Pinpoint the cell where the given text exists, returning its [x, y] midpoint coordinate. 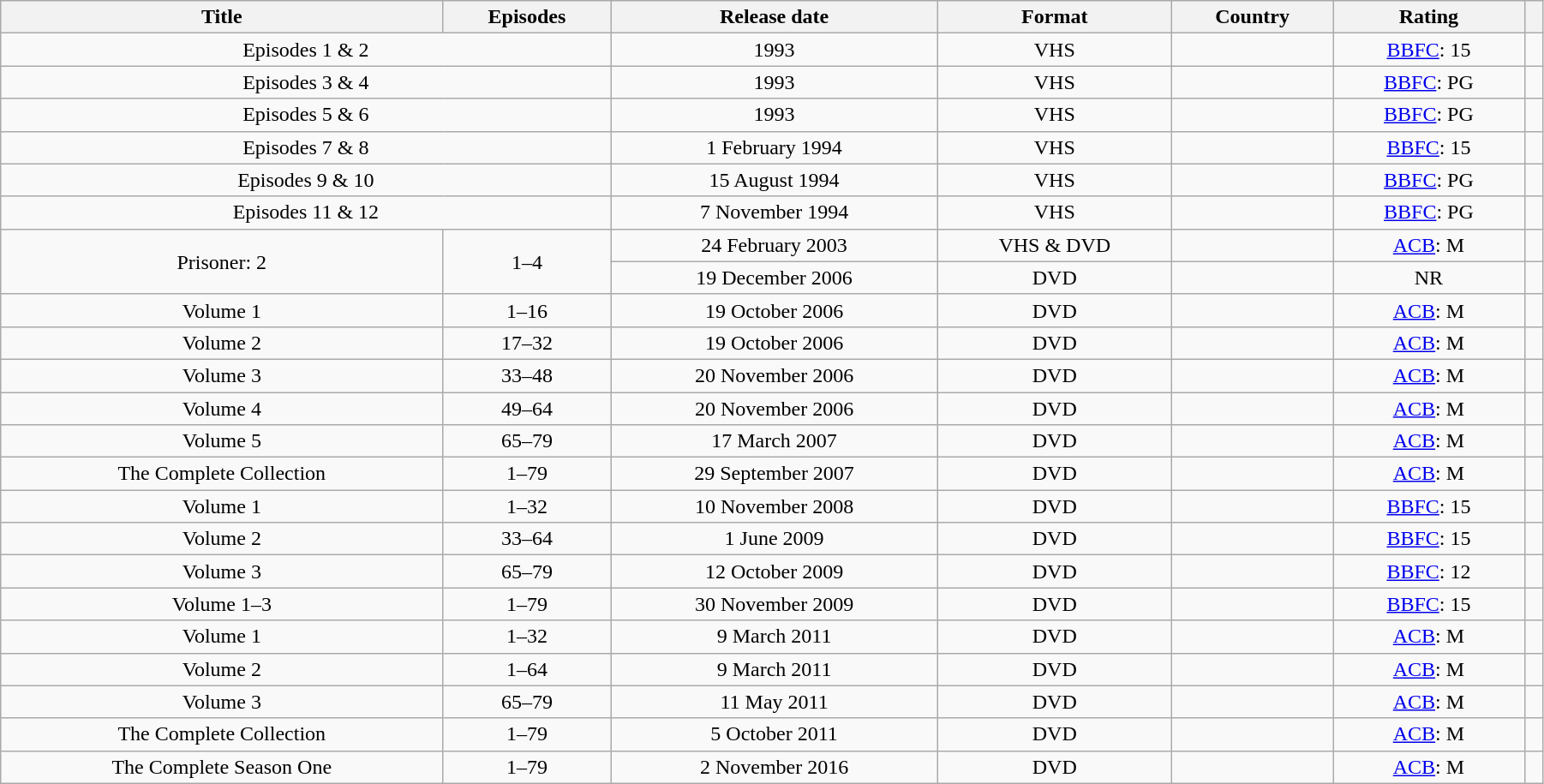
Episodes 3 & 4 [306, 82]
VHS & DVD [1054, 245]
BBFC: 12 [1429, 572]
49–64 [527, 409]
1–4 [527, 261]
NR [1429, 278]
Episodes 1 & 2 [306, 50]
30 November 2009 [775, 604]
19 December 2006 [775, 278]
17–32 [527, 343]
29 September 2007 [775, 474]
5 October 2011 [775, 734]
12 October 2009 [775, 572]
1 February 1994 [775, 147]
Country [1252, 17]
Episodes 7 & 8 [306, 147]
Prisoner: 2 [222, 261]
2 November 2016 [775, 767]
10 November 2008 [775, 506]
15 August 1994 [775, 180]
Volume 5 [222, 441]
17 March 2007 [775, 441]
Volume 4 [222, 409]
1–16 [527, 310]
33–48 [527, 375]
Release date [775, 17]
33–64 [527, 539]
Rating [1429, 17]
1–64 [527, 669]
Volume 1–3 [222, 604]
Format [1054, 17]
Episodes 11 & 12 [306, 212]
Episodes 9 & 10 [306, 180]
Episodes [527, 17]
Title [222, 17]
Episodes 5 & 6 [306, 115]
24 February 2003 [775, 245]
7 November 1994 [775, 212]
11 May 2011 [775, 702]
The Complete Season One [222, 767]
1 June 2009 [775, 539]
